Capture the cell that displays the provided text and extract its (X, Y) central coordinate. 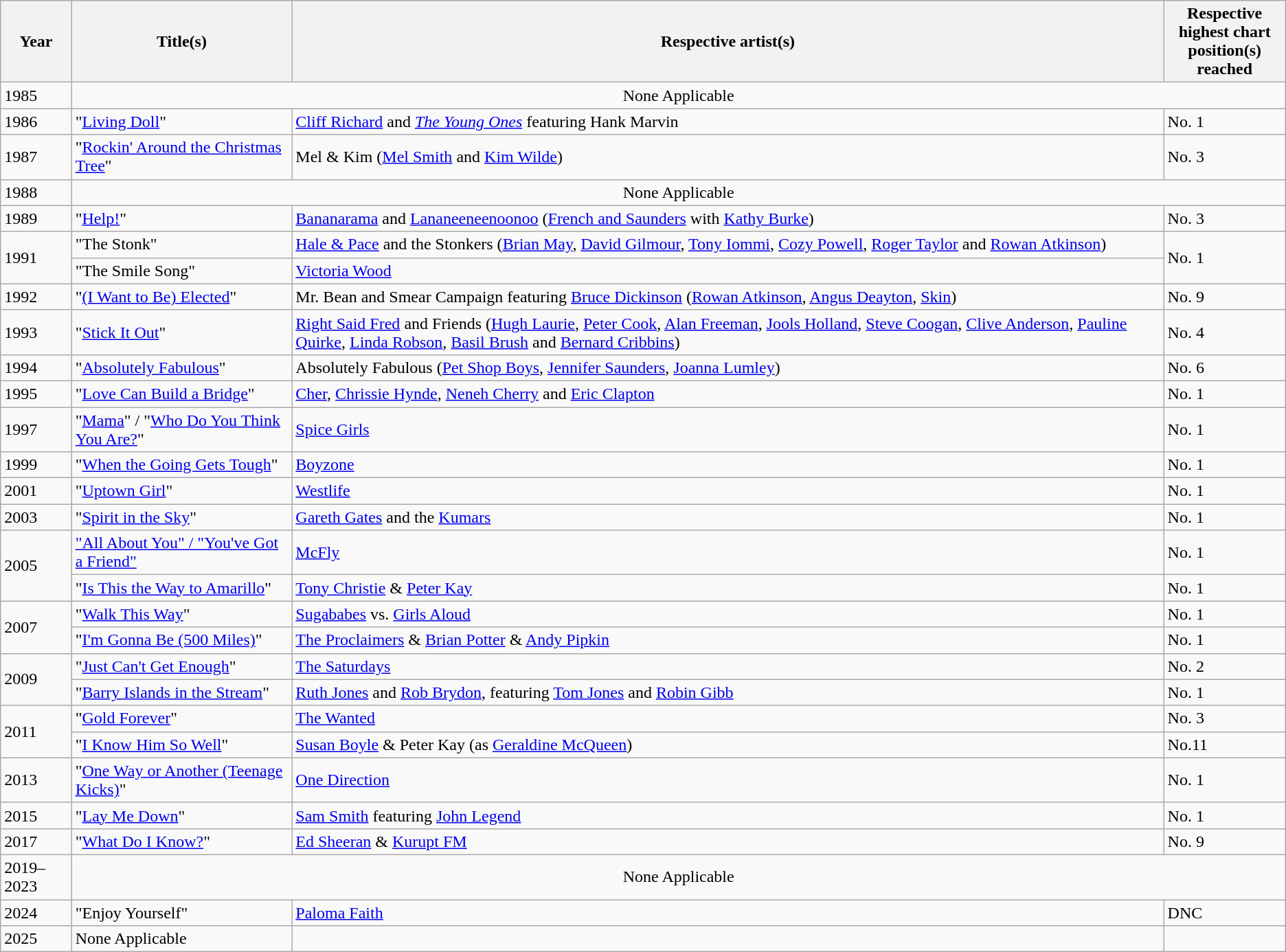
No.11 (1224, 745)
Ed Sheeran & Kurupt FM (728, 841)
"Lay Me Down" (181, 815)
Tony Christie & Peter Kay (728, 588)
Sam Smith featuring John Legend (728, 815)
Cher, Chrissie Hynde, Neneh Cherry and Eric Clapton (728, 394)
"Living Doll" (181, 122)
2015 (36, 815)
Cliff Richard and The Young Ones featuring Hank Marvin (728, 122)
1999 (36, 465)
Respective artist(s) (728, 41)
One Direction (728, 780)
"Help!" (181, 218)
The Saturdays (728, 666)
The Wanted (728, 718)
The Proclaimers & Brian Potter & Andy Pipkin (728, 640)
2024 (36, 913)
1991 (36, 258)
"Rockin' Around the Christmas Tree" (181, 157)
"One Way or Another (Teenage Kicks)" (181, 780)
Susan Boyle & Peter Kay (as Geraldine McQueen) (728, 745)
McFly (728, 552)
2007 (36, 627)
"The Stonk" (181, 245)
2013 (36, 780)
2011 (36, 732)
2003 (36, 517)
Boyzone (728, 465)
"Enjoy Yourself" (181, 913)
"Barry Islands in the Stream" (181, 692)
"Stick It Out" (181, 332)
2001 (36, 491)
1989 (36, 218)
"Love Can Build a Bridge" (181, 394)
Westlife (728, 491)
1997 (36, 429)
"When the Going Gets Tough" (181, 465)
"What Do I Know?" (181, 841)
"Mama" / "Who Do You Think You Are?" (181, 429)
2019–2023 (36, 876)
1988 (36, 192)
Bananarama and Lananeeneenoonoo (French and Saunders with Kathy Burke) (728, 218)
"Walk This Way" (181, 614)
"Is This the Way to Amarillo" (181, 588)
1992 (36, 297)
Respectivehighest chartposition(s) reached (1224, 41)
"All About You" / "You've Got a Friend" (181, 552)
"I'm Gonna Be (500 Miles)" (181, 640)
Mr. Bean and Smear Campaign featuring Bruce Dickinson (Rowan Atkinson, Angus Deayton, Skin) (728, 297)
"Uptown Girl" (181, 491)
"(I Want to Be) Elected" (181, 297)
Spice Girls (728, 429)
Gareth Gates and the Kumars (728, 517)
Sugababes vs. Girls Aloud (728, 614)
"The Smile Song" (181, 271)
Ruth Jones and Rob Brydon, featuring Tom Jones and Robin Gibb (728, 692)
No. 2 (1224, 666)
2025 (36, 939)
"Gold Forever" (181, 718)
Absolutely Fabulous (Pet Shop Boys, Jennifer Saunders, Joanna Lumley) (728, 367)
2009 (36, 679)
"I Know Him So Well" (181, 745)
1987 (36, 157)
1995 (36, 394)
"Just Can't Get Enough" (181, 666)
Year (36, 41)
Victoria Wood (728, 271)
Paloma Faith (728, 913)
No. 4 (1224, 332)
2005 (36, 566)
1986 (36, 122)
Mel & Kim (Mel Smith and Kim Wilde) (728, 157)
DNC (1224, 913)
"Absolutely Fabulous" (181, 367)
1993 (36, 332)
Title(s) (181, 41)
"Spirit in the Sky" (181, 517)
1985 (36, 95)
No. 6 (1224, 367)
2017 (36, 841)
Hale & Pace and the Stonkers (Brian May, David Gilmour, Tony Iommi, Cozy Powell, Roger Taylor and Rowan Atkinson) (728, 245)
1994 (36, 367)
